Return [X, Y] of the center of cell containing provided text 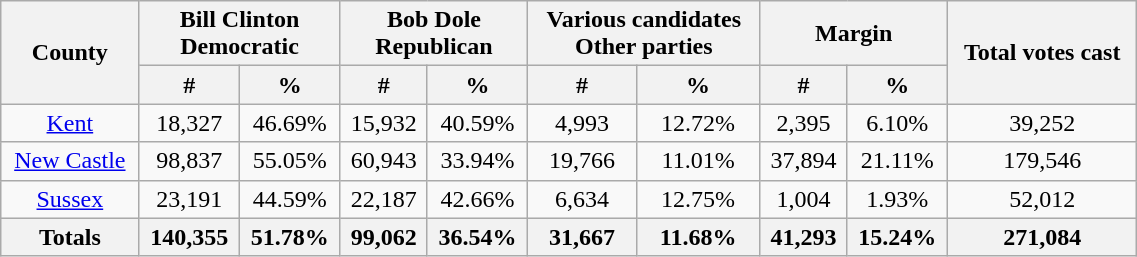
98,837 [190, 161]
22,187 [384, 199]
15,932 [384, 123]
40.59% [478, 123]
18,327 [190, 123]
Sussex [70, 199]
33.94% [478, 161]
15.24% [898, 237]
99,062 [384, 237]
271,084 [1042, 237]
Totals [70, 237]
New Castle [70, 161]
6.10% [898, 123]
Kent [70, 123]
6,634 [582, 199]
55.05% [290, 161]
52,012 [1042, 199]
Total votes cast [1042, 52]
12.75% [698, 199]
Bill ClintonDemocratic [240, 34]
42.66% [478, 199]
37,894 [804, 161]
179,546 [1042, 161]
11.01% [698, 161]
36.54% [478, 237]
Bob DoleRepublican [434, 34]
1.93% [898, 199]
2,395 [804, 123]
Margin [854, 34]
4,993 [582, 123]
41,293 [804, 237]
140,355 [190, 237]
51.78% [290, 237]
31,667 [582, 237]
46.69% [290, 123]
23,191 [190, 199]
44.59% [290, 199]
39,252 [1042, 123]
12.72% [698, 123]
11.68% [698, 237]
19,766 [582, 161]
21.11% [898, 161]
60,943 [384, 161]
County [70, 52]
1,004 [804, 199]
Various candidatesOther parties [644, 34]
